Determine the (x, y) coordinate at the center of the cell enclosing the given text.  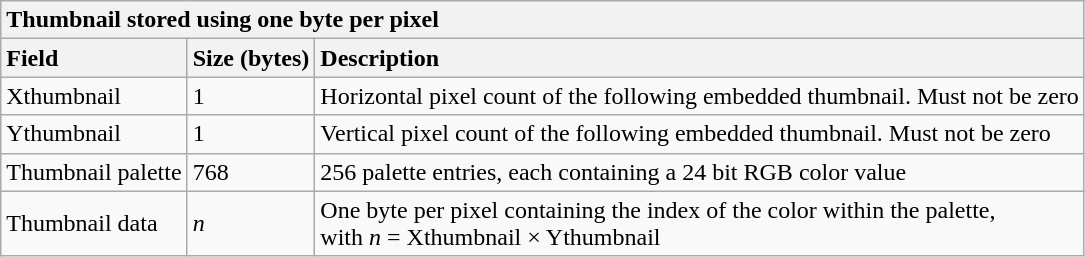
Thumbnail stored using one byte per pixel (543, 20)
256 palette entries, each containing a 24 bit RGB color value (700, 172)
Thumbnail palette (94, 172)
n (251, 224)
Xthumbnail (94, 96)
Description (700, 58)
Field (94, 58)
Vertical pixel count of the following embedded thumbnail. Must not be zero (700, 134)
Ythumbnail (94, 134)
768 (251, 172)
Horizontal pixel count of the following embedded thumbnail. Must not be zero (700, 96)
Size (bytes) (251, 58)
Thumbnail data (94, 224)
One byte per pixel containing the index of the color within the palette,with n = Xthumbnail × Ythumbnail (700, 224)
